From the cell containing the given text, extract its center point as [X, Y] coordinate. 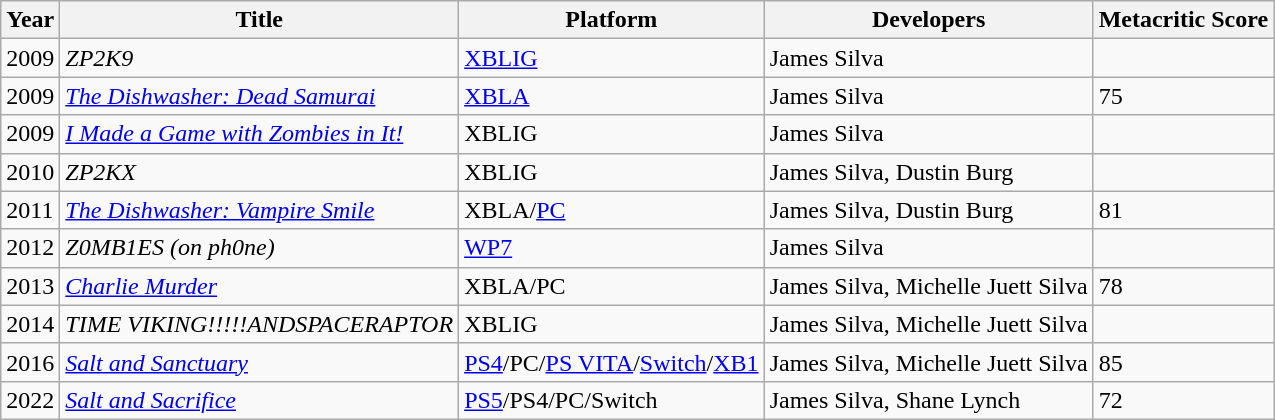
78 [1184, 286]
Z0MB1ES (on ph0ne) [260, 248]
WP7 [612, 248]
XBLA [612, 96]
Charlie Murder [260, 286]
75 [1184, 96]
James Silva, Shane Lynch [928, 400]
2012 [30, 248]
Developers [928, 20]
Metacritic Score [1184, 20]
PS4/PC/PS VITA/Switch/XB1 [612, 362]
81 [1184, 210]
2022 [30, 400]
72 [1184, 400]
Year [30, 20]
Salt and Sacrifice [260, 400]
Platform [612, 20]
I Made a Game with Zombies in It! [260, 134]
85 [1184, 362]
The Dishwasher: Dead Samurai [260, 96]
The Dishwasher: Vampire Smile [260, 210]
ZP2KX [260, 172]
TIME VIKING!!!!!ANDSPACERAPTOR [260, 324]
PS5/PS4/PC/Switch [612, 400]
ZP2K9 [260, 58]
2010 [30, 172]
2014 [30, 324]
2016 [30, 362]
2013 [30, 286]
Salt and Sanctuary [260, 362]
Title [260, 20]
2011 [30, 210]
